Scan for the cell matching the given text and deliver its (X, Y) coordinate at center. 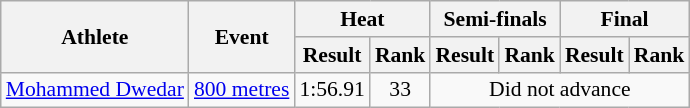
Semi-finals (494, 19)
Did not advance (560, 90)
1:56.91 (332, 90)
800 metres (242, 90)
Heat (362, 19)
Mohammed Dwedar (95, 90)
Final (624, 19)
Athlete (95, 36)
33 (400, 90)
Event (242, 36)
